Determine the (x, y) coordinate at the center of the cell enclosing the given text.  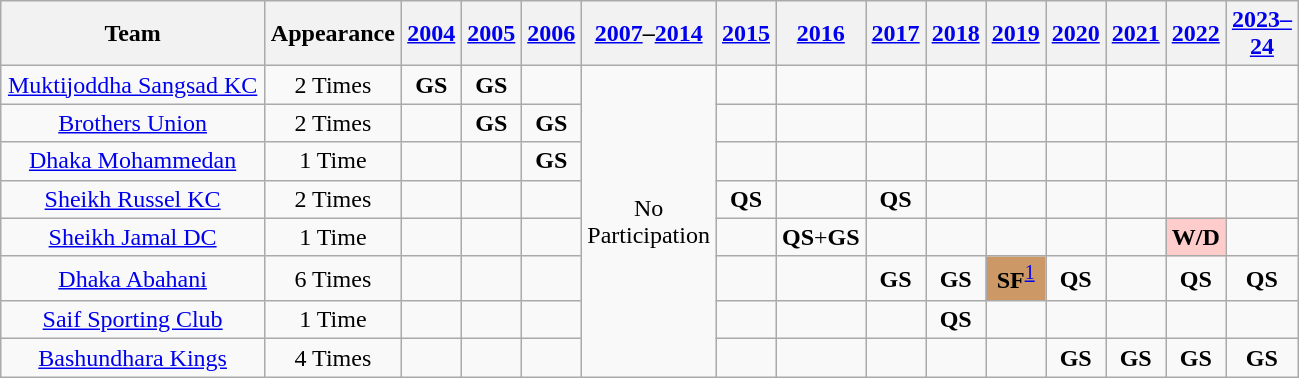
2023–24 (1262, 34)
Saif Sporting Club (133, 320)
Sheikh Russel KC (133, 199)
2004 (431, 34)
2022 (1196, 34)
2006 (551, 34)
4 Times (332, 358)
2019 (1016, 34)
Brothers Union (133, 123)
W/D (1196, 237)
Appearance (332, 34)
QS+GS (821, 237)
Dhaka Abahani (133, 278)
2016 (821, 34)
2017 (896, 34)
Sheikh Jamal DC (133, 237)
2021 (1136, 34)
2015 (746, 34)
2020 (1076, 34)
No Participation (648, 222)
Bashundhara Kings (133, 358)
2018 (956, 34)
2005 (491, 34)
6 Times (332, 278)
Muktijoddha Sangsad KC (133, 85)
Dhaka Mohammedan (133, 161)
2007–2014 (648, 34)
SF1 (1016, 278)
Team (133, 34)
